Extract the (X, Y) coordinate from the center of the cell holding the provided text.  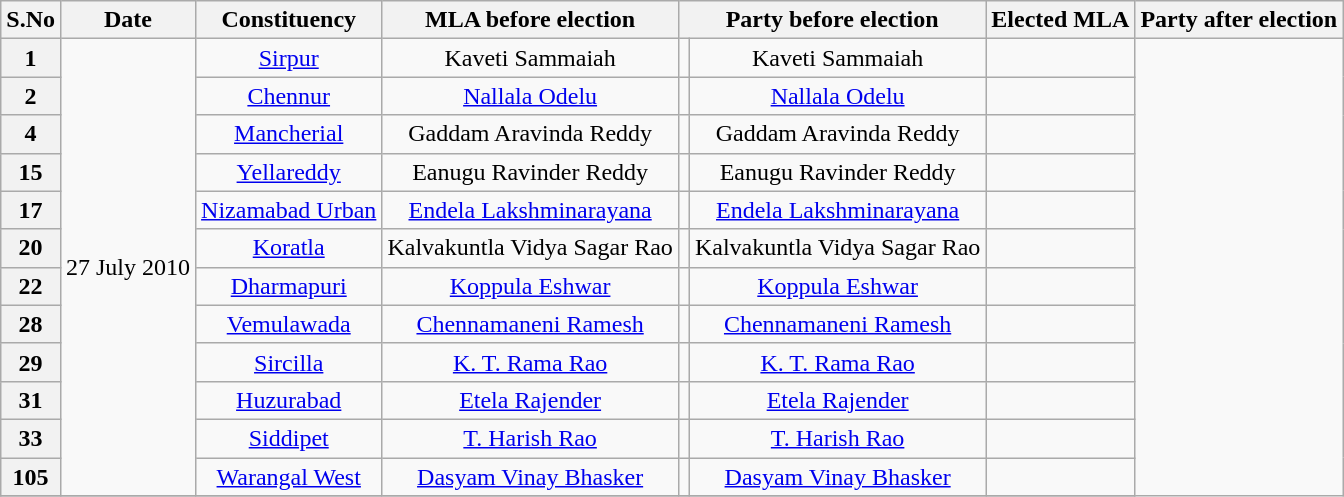
Party before election (832, 20)
27 July 2010 (128, 268)
20 (31, 248)
22 (31, 286)
17 (31, 210)
28 (31, 324)
MLA before election (530, 20)
Warangal West (289, 477)
Koratla (289, 248)
Mancherial (289, 134)
33 (31, 438)
31 (31, 400)
Elected MLA (1060, 20)
S.No (31, 20)
Date (128, 20)
Constituency (289, 20)
Party after election (1239, 20)
Vemulawada (289, 324)
Chennur (289, 96)
15 (31, 172)
4 (31, 134)
Siddipet (289, 438)
105 (31, 477)
Sirpur (289, 58)
Yellareddy (289, 172)
Dharmapuri (289, 286)
Sircilla (289, 362)
Nizamabad Urban (289, 210)
2 (31, 96)
Huzurabad (289, 400)
1 (31, 58)
29 (31, 362)
